Find where the given text appears and provide that cell's center as (x, y) coordinate. 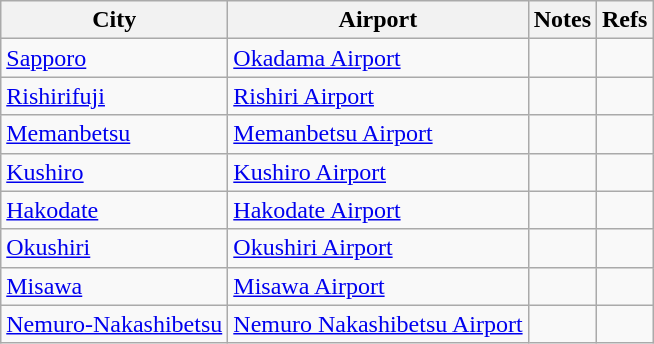
Okushiri (114, 248)
Nemuro-Nakashibetsu (114, 324)
Misawa Airport (378, 286)
Okadama Airport (378, 58)
Refs (625, 20)
Airport (378, 20)
Hakodate (114, 210)
Hakodate Airport (378, 210)
Nemuro Nakashibetsu Airport (378, 324)
Kushiro Airport (378, 172)
Misawa (114, 286)
City (114, 20)
Rishiri Airport (378, 96)
Sapporo (114, 58)
Memanbetsu (114, 134)
Notes (562, 20)
Memanbetsu Airport (378, 134)
Rishirifuji (114, 96)
Okushiri Airport (378, 248)
Kushiro (114, 172)
